For the text-containing cell, return its midpoint in (X, Y) coordinate format. 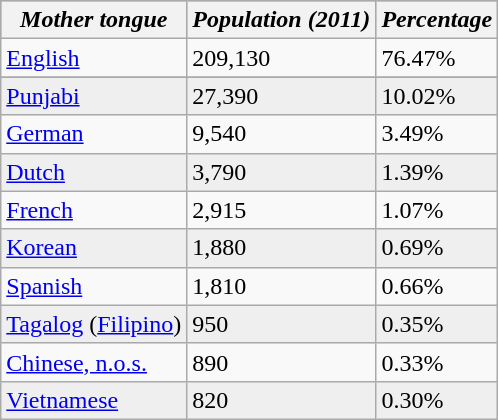
1.39% (437, 172)
3.49% (437, 134)
1,810 (282, 286)
820 (282, 400)
Vietnamese (94, 400)
0.66% (437, 286)
Chinese, n.o.s. (94, 362)
0.69% (437, 248)
10.02% (437, 96)
209,130 (282, 58)
Population (2011) (282, 20)
950 (282, 324)
1.07% (437, 210)
German (94, 134)
Percentage (437, 20)
27,390 (282, 96)
0.35% (437, 324)
Mother tongue (94, 20)
Punjabi (94, 96)
French (94, 210)
Tagalog (Filipino) (94, 324)
English (94, 58)
Spanish (94, 286)
0.33% (437, 362)
Dutch (94, 172)
3,790 (282, 172)
76.47% (437, 58)
890 (282, 362)
2,915 (282, 210)
1,880 (282, 248)
Korean (94, 248)
0.30% (437, 400)
9,540 (282, 134)
